Output the (X, Y) coordinate of the center of the cell containing the given text.  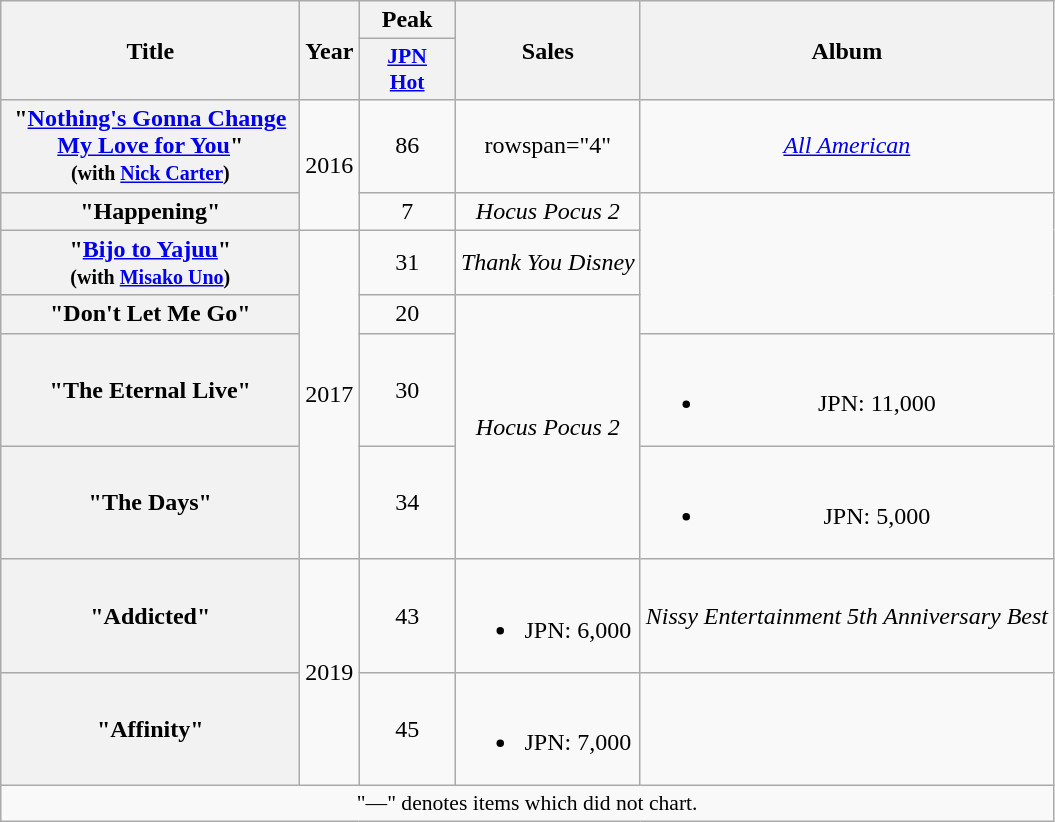
Thank You Disney (548, 262)
"The Eternal Live" (150, 390)
"Affinity" (150, 728)
Title (150, 50)
7 (408, 211)
"Bijo to Yajuu"(with Misako Uno) (150, 262)
"The Days" (150, 502)
Album (846, 50)
Year (330, 50)
"—" denotes items which did not chart. (528, 803)
Nissy Entertainment 5th Anniversary Best (846, 616)
2016 (330, 165)
"Addicted" (150, 616)
JPN: 7,000 (548, 728)
2017 (330, 394)
Peak (408, 20)
20 (408, 314)
Sales (548, 50)
"Nothing's Gonna Change My Love for You"(with Nick Carter) (150, 146)
30 (408, 390)
31 (408, 262)
2019 (330, 672)
86 (408, 146)
rowspan="4" (548, 146)
43 (408, 616)
JPN: 5,000 (846, 502)
34 (408, 502)
JPNHot (408, 70)
JPN: 6,000 (548, 616)
"Happening" (150, 211)
JPN: 11,000 (846, 390)
"Don't Let Me Go" (150, 314)
All American (846, 146)
45 (408, 728)
